Return [x, y] of the center of cell containing provided text 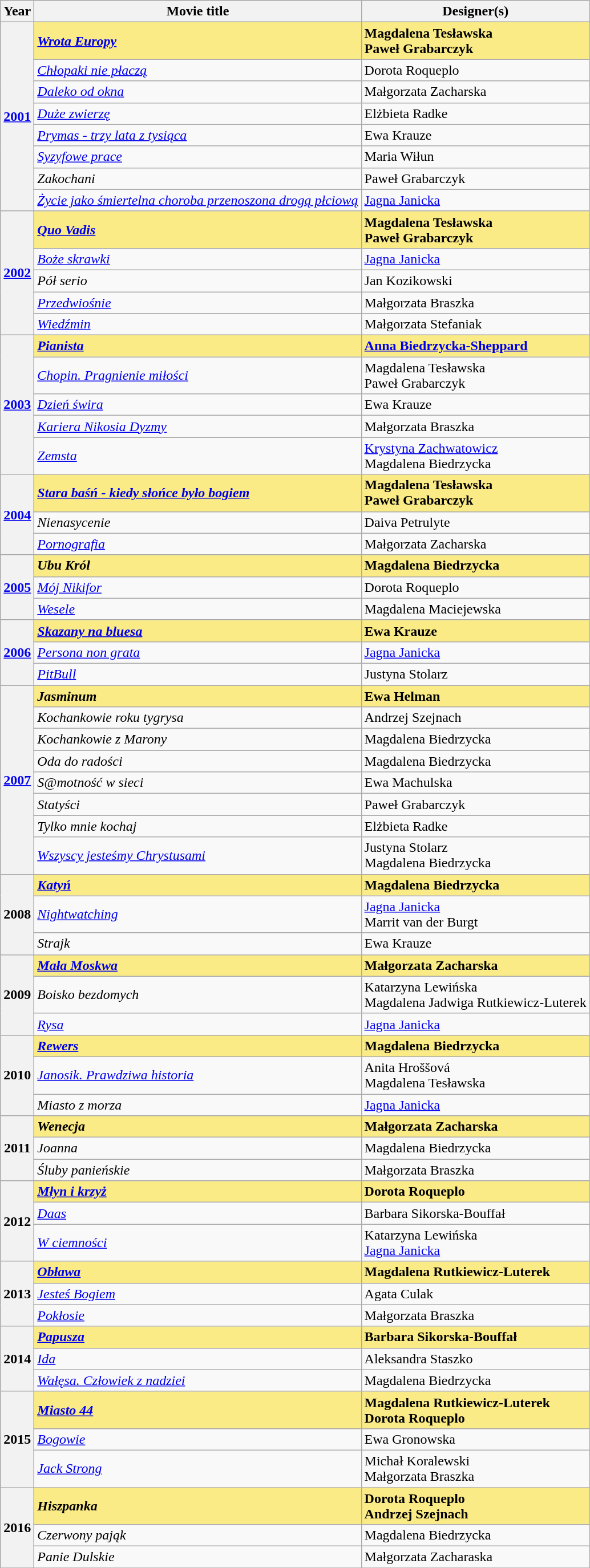
Panie Dulskie [197, 1557]
Papusza [197, 1337]
Ewa Machulska [475, 783]
Zemsta [197, 456]
Katarzyna LewińskaJagna Janicka [475, 1243]
Skazany na bluesa [197, 631]
Dorota RoqueploAndrzej Szejnach [475, 1505]
Kochankowie roku tygrysa [197, 718]
Kochankowie z Marony [197, 740]
2005 [17, 587]
Śluby panieńskie [197, 1170]
Katyń [197, 885]
Anna Biedrzycka-Sheppard [475, 346]
Mała Moskwa [197, 965]
Wrota Europy [197, 41]
Małgorzata Stefaniak [475, 324]
2008 [17, 915]
2002 [17, 273]
Obława [197, 1272]
2007 [17, 780]
Movie title [197, 11]
Agata Culak [475, 1294]
Year [17, 11]
Miasto 44 [197, 1409]
2011 [17, 1148]
Tylko mnie kochaj [197, 826]
Ewa Gronowska [475, 1439]
2006 [17, 652]
2003 [17, 405]
Duże zwierzę [197, 113]
Bogowie [197, 1439]
Daiva Petrulyte [475, 522]
2016 [17, 1527]
Daleko od okna [197, 92]
Wesele [197, 609]
Andrzej Szejnach [475, 718]
Nightwatching [197, 915]
W ciemności [197, 1243]
Pornografia [197, 544]
2010 [17, 1075]
Ida [197, 1359]
Rysa [197, 1024]
Chłopaki nie płaczą [197, 70]
Małgorzata Zacharaska [475, 1557]
Miasto z morza [197, 1104]
Pół serio [197, 281]
2001 [17, 117]
Anita HroššováMagdalena Tesławska [475, 1075]
Michał KoralewskiMałgorzata Braszka [475, 1469]
Maria Wiłun [475, 157]
Kariera Nikosia Dyzmy [197, 426]
Joanna [197, 1148]
2009 [17, 994]
Boisko bezdomych [197, 994]
2015 [17, 1439]
Magdalena Rutkiewicz-Luterek [475, 1272]
Justyna StolarzMagdalena Biedrzycka [475, 855]
2014 [17, 1359]
S@motność w sieci [197, 783]
Aleksandra Staszko [475, 1359]
Chopin. Pragnienie miłości [197, 375]
Przedwiośnie [197, 303]
Krystyna ZachwatowiczMagdalena Biedrzycka [475, 456]
PitBull [197, 674]
Designer(s) [475, 11]
Katarzyna LewińskaMagdalena Jadwiga Rutkiewicz-Luterek [475, 994]
Jasminum [197, 696]
Prymas - trzy lata z tysiąca [197, 135]
Czerwony pająk [197, 1535]
Jesteś Bogiem [197, 1294]
Mój Nikifor [197, 587]
2013 [17, 1294]
2012 [17, 1221]
Quo Vadis [197, 229]
Syzyfowe prace [197, 157]
Jan Kozikowski [475, 281]
Oda do radości [197, 761]
Jagna JanickaMarrit van der Burgt [475, 915]
Janosik. Prawdziwa historia [197, 1075]
Rewers [197, 1046]
Pokłosie [197, 1315]
Persona non grata [197, 652]
Magdalena Maciejewska [475, 609]
Statyści [197, 805]
Justyna Stolarz [475, 674]
Jack Strong [197, 1469]
Hiszpanka [197, 1505]
Pianista [197, 346]
Młyn i krzyż [197, 1192]
Życie jako śmiertelna choroba przenoszona drogą płciową [197, 200]
Daas [197, 1213]
Dzień świra [197, 405]
2004 [17, 514]
Boże skrawki [197, 259]
Zakochani [197, 178]
Wałęsa. Człowiek z nadziei [197, 1380]
Stara baśń - kiedy słońce było bogiem [197, 493]
Ubu Król [197, 566]
Strajk [197, 944]
Magdalena Rutkiewicz-LuterekDorota Roqueplo [475, 1409]
Wszyscy jesteśmy Chrystusami [197, 855]
Nienasycenie [197, 522]
Ewa Helman [475, 696]
Wenecja [197, 1127]
Wiedźmin [197, 324]
